Scan for the cell matching the given text and deliver its (X, Y) coordinate at center. 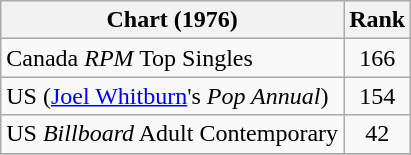
166 (378, 58)
US (Joel Whitburn's Pop Annual) (172, 96)
Chart (1976) (172, 20)
154 (378, 96)
Rank (378, 20)
US Billboard Adult Contemporary (172, 134)
42 (378, 134)
Canada RPM Top Singles (172, 58)
